Return (x, y) of the center of cell containing provided text 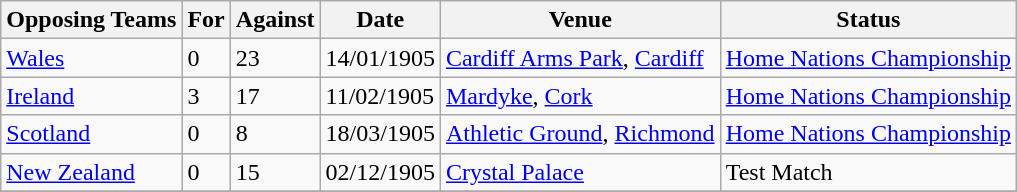
Cardiff Arms Park, Cardiff (580, 58)
Venue (580, 20)
23 (275, 58)
Scotland (92, 134)
15 (275, 172)
Test Match (868, 172)
Date (380, 20)
Status (868, 20)
14/01/1905 (380, 58)
18/03/1905 (380, 134)
For (206, 20)
3 (206, 96)
02/12/1905 (380, 172)
Athletic Ground, Richmond (580, 134)
Opposing Teams (92, 20)
11/02/1905 (380, 96)
17 (275, 96)
Mardyke, Cork (580, 96)
Ireland (92, 96)
8 (275, 134)
Wales (92, 58)
Against (275, 20)
New Zealand (92, 172)
Crystal Palace (580, 172)
